Extract the [x, y] coordinate from the center of the cell holding the provided text.  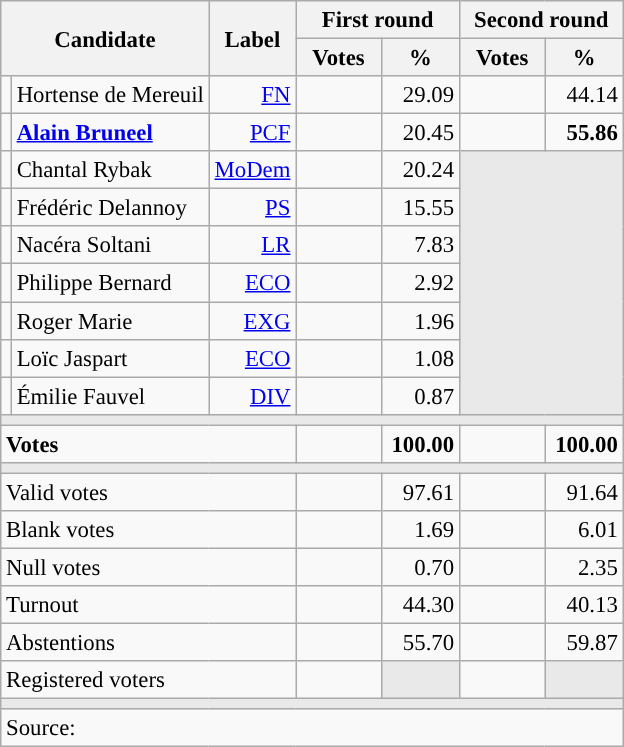
Philippe Bernard [110, 283]
FN [252, 95]
PCF [252, 133]
PS [252, 208]
Valid votes [148, 492]
40.13 [584, 605]
Loïc Jaspart [110, 358]
LR [252, 245]
Émilie Fauvel [110, 396]
0.87 [420, 396]
6.01 [584, 530]
2.92 [420, 283]
DIV [252, 396]
59.87 [584, 643]
15.55 [420, 208]
29.09 [420, 95]
1.69 [420, 530]
Alain Bruneel [110, 133]
Candidate [105, 38]
44.14 [584, 95]
First round [378, 20]
55.70 [420, 643]
55.86 [584, 133]
7.83 [420, 245]
Turnout [148, 605]
EXG [252, 321]
44.30 [420, 605]
Registered voters [148, 680]
1.08 [420, 358]
0.70 [420, 567]
Frédéric Delannoy [110, 208]
Label [252, 38]
91.64 [584, 492]
Second round [541, 20]
2.35 [584, 567]
20.45 [420, 133]
97.61 [420, 492]
20.24 [420, 170]
Source: [312, 728]
Roger Marie [110, 321]
Nacéra Soltani [110, 245]
Null votes [148, 567]
Chantal Rybak [110, 170]
MoDem [252, 170]
Abstentions [148, 643]
1.96 [420, 321]
Blank votes [148, 530]
Hortense de Mereuil [110, 95]
